Locate the cell with the specified text and output its (X, Y) center coordinate. 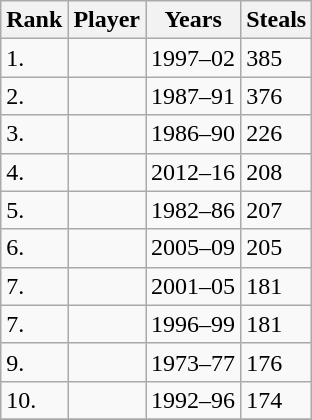
1. (34, 58)
226 (276, 134)
205 (276, 248)
6. (34, 248)
2005–09 (194, 248)
385 (276, 58)
208 (276, 172)
1996–99 (194, 324)
2. (34, 96)
376 (276, 96)
Player (107, 20)
1982–86 (194, 210)
5. (34, 210)
174 (276, 400)
Rank (34, 20)
207 (276, 210)
Steals (276, 20)
2001–05 (194, 286)
2012–16 (194, 172)
9. (34, 362)
10. (34, 400)
3. (34, 134)
4. (34, 172)
1997–02 (194, 58)
1986–90 (194, 134)
1992–96 (194, 400)
1987–91 (194, 96)
1973–77 (194, 362)
176 (276, 362)
Years (194, 20)
